Extract the [x, y] coordinate from the center of the cell holding the provided text.  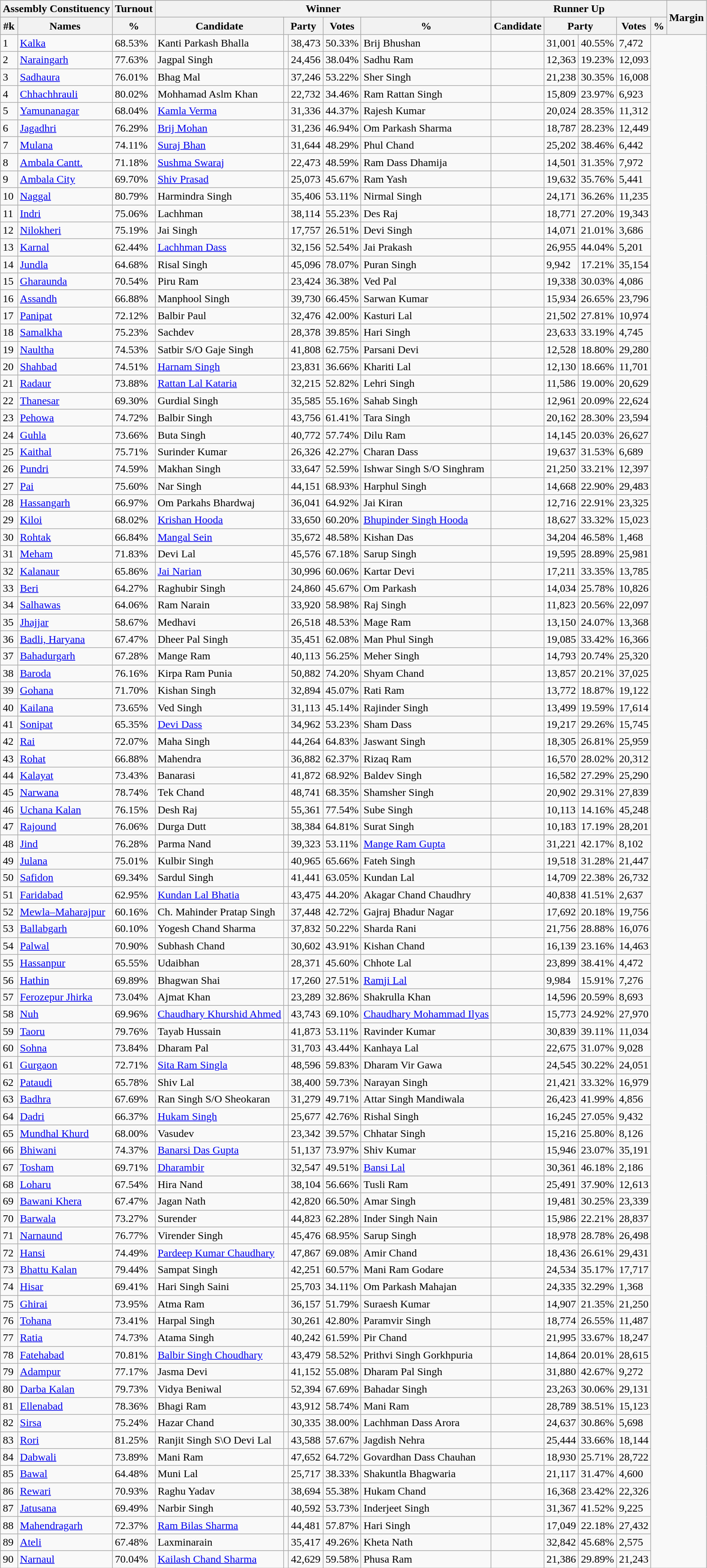
51.79% [342, 1304]
65.86% [134, 571]
Makhan Singh [219, 469]
39.57% [342, 1133]
49.51% [342, 1167]
Mange Ram [219, 656]
Pehowa [65, 418]
Sita Ram Singla [219, 1065]
Nar Singh [219, 486]
Kalayat [65, 776]
22,473 [306, 162]
64.72% [342, 1457]
7,972 [634, 162]
16,570 [561, 759]
32,215 [306, 384]
70.54% [134, 282]
76.77% [134, 1235]
Gajraj Bhadur Nagar [426, 912]
Suraesh Kumar [426, 1304]
26.55% [598, 1321]
40,838 [561, 895]
Ghirai [65, 1304]
Mohhamad Aslm Khan [219, 94]
Chaudhary Mohammad Ilyas [426, 1014]
13,772 [561, 690]
35,585 [306, 401]
73.88% [134, 384]
26,732 [634, 878]
28.89% [598, 554]
Runner Up [579, 9]
Dharambir [219, 1167]
Rishal Singh [426, 1116]
Puran Singh [426, 265]
Phusa Ram [426, 1559]
18,627 [561, 520]
20,902 [561, 793]
25,444 [561, 1440]
25,677 [306, 1116]
29,431 [634, 1252]
74 [9, 1286]
Ram Dass Dhamija [426, 162]
Pataudi [65, 1082]
19,756 [634, 912]
65.35% [134, 724]
14,907 [561, 1304]
55.38% [342, 1491]
89 [9, 1542]
44.37% [342, 111]
Jatusana [65, 1508]
25.78% [598, 588]
Kirpa Ram Punia [219, 673]
13,499 [561, 707]
77 [9, 1338]
25 [9, 452]
47,652 [306, 1457]
42,820 [306, 1201]
Narbir Singh [219, 1508]
Hassanpur [65, 963]
Bansi Lal [426, 1167]
33.66% [598, 1440]
41,873 [306, 1031]
13,150 [561, 622]
Sharda Rani [426, 929]
Hathin [65, 980]
Devi Lal [219, 554]
48.53% [342, 622]
6 [9, 128]
27.51% [342, 980]
52,394 [306, 1389]
21,421 [561, 1082]
13,857 [561, 673]
28.78% [598, 1235]
Shakrulla Khan [426, 997]
Muni Lal [219, 1474]
49 [9, 861]
73.97% [342, 1150]
30,996 [306, 571]
Darba Kalan [65, 1389]
1 [9, 43]
Names [65, 26]
Prithvi Singh Gorkhpuria [426, 1355]
71.83% [134, 554]
Rewari [65, 1491]
18,930 [561, 1457]
22,097 [634, 605]
10,826 [634, 588]
21,238 [561, 77]
57 [9, 997]
Balbir Singh [219, 418]
#k [9, 26]
Sachdev [219, 333]
29,483 [634, 486]
Faridabad [65, 895]
Chaudhary Khurshid Ahmed [219, 1014]
19,632 [561, 179]
26.61% [598, 1252]
64.68% [134, 265]
4,600 [634, 1474]
54 [9, 946]
26,627 [634, 435]
Sham Dass [426, 724]
69.49% [134, 1508]
32,842 [561, 1542]
Hazar Chand [219, 1423]
Om Parkahs Bhardwaj [219, 503]
Safidon [65, 878]
15,986 [561, 1218]
Govardhan Dass Chauhan [426, 1457]
Pir Chand [426, 1338]
Mundhal Khurd [65, 1133]
Sadhaura [65, 77]
Tohana [65, 1321]
22,624 [634, 401]
27.20% [598, 214]
Rajound [65, 827]
79.73% [134, 1389]
64.27% [134, 588]
34.46% [342, 94]
Raghubir Singh [219, 588]
Risal Singh [219, 265]
Mange Ram Gupta [426, 844]
Akagar Chand Chaudhry [426, 895]
Jai Kiran [426, 503]
Udaibhan [219, 963]
56.66% [342, 1184]
26,518 [306, 622]
69.71% [134, 1167]
Loharu [65, 1184]
3,686 [634, 231]
31.35% [598, 162]
16,979 [634, 1082]
Yamunanagar [65, 111]
40,592 [306, 1508]
74.72% [134, 418]
55,361 [306, 810]
68.53% [134, 43]
43,912 [306, 1406]
17,260 [306, 980]
60.16% [134, 912]
38,384 [306, 827]
Brij Bhushan [426, 43]
74.51% [134, 367]
Phul Chand [426, 145]
28 [9, 503]
21,117 [561, 1474]
Barwala [65, 1218]
32,476 [306, 316]
2,637 [634, 895]
5,441 [634, 179]
35,417 [306, 1542]
23.42% [598, 1491]
16,076 [634, 929]
41.51% [598, 895]
4,472 [634, 963]
Shiv Lal [219, 1082]
Turnout [134, 9]
14,034 [561, 588]
40,772 [306, 435]
12,397 [634, 469]
Balbir Paul [219, 316]
Krishan Hooda [219, 520]
Kalka [65, 43]
51,137 [306, 1150]
49.26% [342, 1542]
59.73% [342, 1082]
Ved Pal [426, 282]
45,576 [306, 554]
73.65% [134, 707]
60.20% [342, 520]
69.89% [134, 980]
Dadri [65, 1116]
Nuh [65, 1014]
47 [9, 827]
Om Parkash Sharma [426, 128]
35.76% [598, 179]
Virender Singh [219, 1235]
26.51% [342, 231]
42.67% [598, 1372]
22,675 [561, 1048]
36 [9, 639]
81.25% [134, 1440]
32,156 [306, 248]
Sushma Swaraj [219, 162]
77.17% [134, 1372]
11,701 [634, 367]
59.83% [342, 1065]
Uchana Kalan [65, 810]
12,130 [561, 367]
71 [9, 1235]
31,236 [306, 128]
Sonipat [65, 724]
33,647 [306, 469]
38 [9, 673]
35,672 [306, 537]
55.16% [342, 401]
66.50% [342, 1201]
68.04% [134, 111]
24,860 [306, 588]
19 [9, 350]
85 [9, 1474]
75.19% [134, 231]
21,243 [634, 1559]
30.35% [598, 77]
Jai Prakash [426, 248]
29 [9, 520]
7,472 [634, 43]
75.06% [134, 214]
21.01% [598, 231]
4 [9, 94]
80 [9, 1389]
22,326 [634, 1491]
37,246 [306, 77]
Pai [65, 486]
Harmindra Singh [219, 196]
2 [9, 60]
Kulbir Singh [219, 861]
20,024 [561, 111]
22.21% [598, 1218]
Mahendra [219, 759]
Tara Singh [426, 418]
Bahadar Singh [426, 1389]
Kheta Nath [426, 1542]
31,367 [561, 1508]
72 [9, 1252]
41 [9, 724]
Kanhaya Lal [426, 1048]
27.05% [598, 1116]
31,703 [306, 1048]
31.28% [598, 861]
28.35% [598, 111]
37,025 [634, 673]
Bhattu Kalan [65, 1269]
70.04% [134, 1559]
Atama Singh [219, 1338]
15,773 [561, 1014]
41,872 [306, 776]
11,487 [634, 1321]
66.45% [342, 299]
Kundan Lal Bhatia [219, 895]
19,217 [561, 724]
53.22% [342, 77]
43.91% [342, 946]
Narwana [65, 793]
22 [9, 401]
49.71% [342, 1099]
Brij Mohan [219, 128]
12,363 [561, 60]
74.20% [342, 673]
Jagadhri [65, 128]
Ram Rattan Singh [426, 94]
19.59% [598, 707]
Sube Singh [426, 810]
Bawani Khera [65, 1201]
10,183 [561, 827]
Attar Singh Mandiwala [426, 1099]
29.89% [598, 1559]
Mangal Sein [219, 537]
68 [9, 1184]
Mewla–Maharajpur [65, 912]
14,709 [561, 878]
58.52% [342, 1355]
Kamla Verma [219, 111]
Sher Singh [426, 77]
69.96% [134, 1014]
23,424 [306, 282]
Subhash Chand [219, 946]
38.04% [342, 60]
67.48% [134, 1542]
44.20% [342, 895]
Gharaunda [65, 282]
75.01% [134, 861]
20.21% [598, 673]
46.58% [598, 537]
56.25% [342, 656]
78.07% [342, 265]
Khariti Lal [426, 367]
40,965 [306, 861]
34.11% [342, 1286]
29.26% [598, 724]
42.76% [342, 1116]
Rajesh Kumar [426, 111]
20.03% [598, 435]
78.74% [134, 793]
76.16% [134, 673]
23,899 [561, 963]
Guhla [65, 435]
52.59% [342, 469]
Baroda [65, 673]
Tosham [65, 1167]
Assandh [65, 299]
38,694 [306, 1491]
Julana [65, 861]
60 [9, 1048]
72.07% [134, 741]
82 [9, 1423]
Assembly Constituency [56, 9]
41,152 [306, 1372]
71.18% [134, 162]
22.38% [598, 878]
Shakuntla Bhagwaria [426, 1474]
Kishan Singh [219, 690]
78.36% [134, 1406]
20,162 [561, 418]
Narnaul [65, 1559]
7 [9, 145]
Hisar [65, 1286]
11,823 [561, 605]
Kaithal [65, 452]
21.35% [598, 1304]
14,501 [561, 162]
28.30% [598, 418]
27,970 [634, 1014]
Sarwan Kumar [426, 299]
76.01% [134, 77]
20.09% [598, 401]
83 [9, 1440]
37,832 [306, 929]
69.10% [342, 1014]
4,856 [634, 1099]
39 [9, 690]
Inderjeet Singh [426, 1508]
21,447 [634, 861]
24,335 [561, 1286]
45 [9, 793]
59 [9, 1031]
21,995 [561, 1338]
13 [9, 248]
Ram Bilas Sharma [219, 1525]
64.48% [134, 1474]
66 [9, 1150]
44,264 [306, 741]
18,771 [561, 214]
74.53% [134, 350]
Om Parkash [426, 588]
38,114 [306, 214]
33.42% [598, 639]
73.66% [134, 435]
12 [9, 231]
Badhra [65, 1099]
Maha Singh [219, 741]
35 [9, 622]
Ferozepur Jhirka [65, 997]
20 [9, 367]
2,575 [634, 1542]
42.80% [342, 1321]
68.35% [342, 793]
Sardul Singh [219, 878]
30,602 [306, 946]
Dheer Pal Singh [219, 639]
12,528 [561, 350]
33.67% [598, 1338]
39.11% [598, 1031]
43,479 [306, 1355]
19.00% [598, 384]
Jundla [65, 265]
27.81% [598, 316]
Shiv Prasad [219, 179]
27.29% [598, 776]
25,491 [561, 1184]
14,596 [561, 997]
Hari Singh Saini [219, 1286]
3 [9, 77]
22.90% [598, 486]
61.59% [342, 1338]
30,335 [306, 1423]
29,131 [634, 1389]
9,225 [634, 1508]
24.92% [598, 1014]
15,946 [561, 1150]
76.15% [134, 810]
61.41% [342, 418]
65.78% [134, 1082]
30.03% [598, 282]
31,279 [306, 1099]
24,545 [561, 1065]
16,139 [561, 946]
Meher Singh [426, 656]
Indri [65, 214]
8,102 [634, 844]
30,261 [306, 1321]
39,730 [306, 299]
35,191 [634, 1150]
31,221 [561, 844]
24,637 [561, 1423]
35,451 [306, 639]
Mani Ram Godare [426, 1269]
Adampur [65, 1372]
9 [9, 179]
60.57% [342, 1269]
Amir Chand [426, 1252]
76 [9, 1321]
23.07% [598, 1150]
38.46% [598, 145]
14,145 [561, 435]
43,756 [306, 418]
10,113 [561, 810]
38.41% [598, 963]
19,085 [561, 639]
1,368 [634, 1286]
Ambala Cantt. [65, 162]
50.33% [342, 43]
Nirmal Singh [426, 196]
Beri [65, 588]
37,448 [306, 912]
Radaur [65, 384]
75.24% [134, 1423]
39,323 [306, 844]
28,201 [634, 827]
25,717 [306, 1474]
31,001 [561, 43]
43,743 [306, 1014]
19.23% [598, 60]
Hira Nand [219, 1184]
16,368 [561, 1491]
20.18% [598, 912]
Kundan Lal [426, 878]
79.76% [134, 1031]
74.73% [134, 1338]
28.88% [598, 929]
Ravinder Kumar [426, 1031]
Atma Ram [219, 1304]
Winner [323, 9]
6,442 [634, 145]
69.08% [342, 1252]
Thanesar [65, 401]
Man Phul Singh [426, 639]
Karnal [65, 248]
16,008 [634, 77]
Kailash Chand Sharma [219, 1559]
Shamsher Singh [426, 793]
19,637 [561, 452]
79.44% [134, 1269]
19,481 [561, 1201]
Paramvir Singh [426, 1321]
15 [9, 282]
46.18% [598, 1167]
42,629 [306, 1559]
18,978 [561, 1235]
24,051 [634, 1065]
Palwal [65, 946]
15.91% [598, 980]
80.02% [134, 94]
75.60% [134, 486]
34,204 [561, 537]
Jagdish Nehra [426, 1440]
74.59% [134, 469]
Ishwar Singh S/O Singhram [426, 469]
64 [9, 1116]
34,962 [306, 724]
Harnam Singh [219, 367]
71.70% [134, 690]
14,793 [561, 656]
Rohat [65, 759]
Ajmat Khan [219, 997]
28,789 [561, 1406]
Sirsa [65, 1423]
Manphool Singh [219, 299]
61 [9, 1065]
Buta Singh [219, 435]
Shiv Kumar [426, 1150]
4,745 [634, 333]
38,400 [306, 1082]
41,808 [306, 350]
30.22% [598, 1065]
45.60% [342, 963]
19,122 [634, 690]
53.23% [342, 724]
51 [9, 895]
73.41% [134, 1321]
23,325 [634, 503]
Samalkha [65, 333]
45,248 [634, 810]
Sampat Singh [219, 1269]
Hukam Chand [426, 1491]
45.07% [342, 690]
40 [9, 707]
24 [9, 435]
Pardeep Kumar Chaudhary [219, 1252]
50,882 [306, 673]
Sahab Singh [426, 401]
19,343 [634, 214]
69.41% [134, 1286]
Inder Singh Nain [426, 1218]
9,028 [634, 1048]
Narayan Singh [426, 1082]
41,441 [306, 878]
25,703 [306, 1286]
15,934 [561, 299]
Hassangarh [65, 503]
36,157 [306, 1304]
76.29% [134, 128]
Kalanaur [65, 571]
Ambala City [65, 179]
27,839 [634, 793]
18.66% [598, 367]
31,880 [561, 1372]
22.91% [598, 503]
45.14% [342, 707]
33 [9, 588]
14,668 [561, 486]
55.08% [342, 1372]
19,595 [561, 554]
52.54% [342, 248]
24.07% [598, 622]
Des Raj [426, 214]
Rohtak [65, 537]
15,216 [561, 1133]
33.21% [598, 469]
15,123 [634, 1406]
Ch. Mahinder Pratap Singh [219, 912]
32,547 [306, 1167]
52.82% [342, 384]
5 [9, 111]
11,312 [634, 111]
68.00% [134, 1133]
4,086 [634, 282]
23,289 [306, 997]
Surender [219, 1218]
48.29% [342, 145]
58 [9, 1014]
73.27% [134, 1218]
Chhote Lal [426, 963]
Vidya Beniwal [219, 1389]
Ram Narain [219, 605]
28.02% [598, 759]
75.71% [134, 452]
47,867 [306, 1252]
23,831 [306, 367]
30.25% [598, 1201]
8 [9, 162]
Suraj Bhan [219, 145]
73.89% [134, 1457]
Tek Chand [219, 793]
40.55% [598, 43]
13,785 [634, 571]
Jai Narian [219, 571]
23.97% [598, 94]
Surat Singh [426, 827]
15,745 [634, 724]
29,280 [634, 350]
11,034 [634, 1031]
25.80% [598, 1133]
12,613 [634, 1184]
58.67% [134, 622]
32.29% [598, 1286]
90 [9, 1559]
65 [9, 1133]
62.75% [342, 350]
20.01% [598, 1355]
Rati Ram [426, 690]
Harphul Singh [426, 486]
Ellenabad [65, 1406]
24,171 [561, 196]
20.59% [598, 997]
21,756 [561, 929]
Chhachhrauli [65, 94]
17,211 [561, 571]
38.00% [342, 1423]
73.04% [134, 997]
Bawal [65, 1474]
Jai Singh [219, 231]
Rai [65, 741]
40,242 [306, 1338]
Bahadurgarh [65, 656]
Dharam Pal Singh [426, 1372]
17,049 [561, 1525]
57.87% [342, 1525]
15,023 [634, 520]
22.18% [598, 1525]
45,476 [306, 1235]
36,041 [306, 503]
74.11% [134, 145]
41.52% [598, 1508]
8,693 [634, 997]
67 [9, 1167]
74.37% [134, 1150]
48,741 [306, 793]
44,151 [306, 486]
72.12% [134, 316]
Naraingarh [65, 60]
25,320 [634, 656]
10 [9, 196]
Rizaq Ram [426, 759]
6,689 [634, 452]
57.74% [342, 435]
Bhagwan Shai [219, 980]
53.73% [342, 1508]
Jasma Devi [219, 1372]
Baldev Singh [426, 776]
Tusli Ram [426, 1184]
Lachhman [219, 214]
45.68% [598, 1542]
75 [9, 1304]
Bhupinder Singh Hooda [426, 520]
70.81% [134, 1355]
17,614 [634, 707]
30.06% [598, 1389]
60.06% [342, 571]
68.92% [342, 776]
27 [9, 486]
23,342 [306, 1133]
69.34% [134, 878]
21,502 [561, 316]
11,586 [561, 384]
28,371 [306, 963]
87 [9, 1508]
65.55% [134, 963]
Jind [65, 844]
36.38% [342, 282]
55.23% [342, 214]
20.74% [598, 656]
20,629 [634, 384]
65.66% [342, 861]
Jagan Nath [219, 1201]
11 [9, 214]
Jagpal Singh [219, 60]
46.94% [342, 128]
31.07% [598, 1048]
32,894 [306, 690]
6,923 [634, 94]
Dharam Pal [219, 1048]
Ranjit Singh S\O Devi Lal [219, 1440]
19,338 [561, 282]
14.16% [598, 810]
40,113 [306, 656]
Kishan Das [426, 537]
26 [9, 469]
38,104 [306, 1184]
66.37% [134, 1116]
72.37% [134, 1525]
88 [9, 1525]
35.17% [598, 1269]
17 [9, 316]
48.59% [342, 162]
Gurgaon [65, 1065]
19,518 [561, 861]
26.81% [598, 741]
Shyam Chand [426, 673]
Naggal [65, 196]
12,449 [634, 128]
Medhavi [219, 622]
5,201 [634, 248]
24,456 [306, 60]
30,361 [561, 1167]
15,809 [561, 94]
Gohana [65, 690]
12,716 [561, 503]
25,959 [634, 741]
80.79% [134, 196]
20,312 [634, 759]
26.65% [598, 299]
Amar Singh [426, 1201]
1,468 [634, 537]
2,186 [634, 1167]
26,955 [561, 248]
Desh Raj [219, 810]
Gurdial Singh [219, 401]
9,432 [634, 1116]
70.90% [134, 946]
33,650 [306, 520]
36.66% [342, 367]
31.53% [598, 452]
77.54% [342, 810]
44 [9, 776]
Sohna [65, 1048]
25,290 [634, 776]
66.97% [134, 503]
64.81% [342, 827]
16 [9, 299]
76.06% [134, 827]
84 [9, 1457]
23,633 [561, 333]
27,432 [634, 1525]
Kanti Parkash Bhalla [219, 43]
67.54% [134, 1184]
44,823 [306, 1218]
43,475 [306, 895]
31,113 [306, 707]
62 [9, 1082]
70 [9, 1218]
18 [9, 333]
42.00% [342, 316]
73.43% [134, 776]
Kartar Devi [426, 571]
12,093 [634, 60]
69.70% [134, 179]
43.44% [342, 1048]
35,154 [634, 265]
Charan Dass [426, 452]
23,263 [561, 1389]
43,588 [306, 1440]
Ram Yash [426, 179]
Raghu Yadav [219, 1491]
Kasturi Lal [426, 316]
Rajinder Singh [426, 707]
44,481 [306, 1525]
78 [9, 1355]
Mahendragarh [65, 1525]
Jhajjar [65, 622]
Ateli [65, 1542]
Naultha [65, 350]
14,864 [561, 1355]
56 [9, 980]
16,245 [561, 1116]
38,473 [306, 43]
Jaswant Singh [426, 741]
53 [9, 929]
9,984 [561, 980]
Ved Singh [219, 707]
64.83% [342, 741]
23.16% [598, 946]
Pundri [65, 469]
39.85% [342, 333]
Narnaund [65, 1235]
31,336 [306, 111]
17,692 [561, 912]
26,498 [634, 1235]
Ran Singh S/O Sheokaran [219, 1099]
66.84% [134, 537]
Lachhman Dass [219, 248]
42.27% [342, 452]
8,126 [634, 1133]
Kailana [65, 707]
7,276 [634, 980]
Devi Dass [219, 724]
18,774 [561, 1321]
11,235 [634, 196]
Devi Singh [426, 231]
Ballabgarh [65, 929]
38.51% [598, 1406]
Fatehabad [65, 1355]
62.08% [342, 639]
Margin [686, 17]
35,406 [306, 196]
62.28% [342, 1218]
50 [9, 878]
30,839 [561, 1031]
33.19% [598, 333]
86 [9, 1491]
24,534 [561, 1269]
46 [9, 810]
Dabwali [65, 1457]
31 [9, 554]
17,717 [634, 1269]
42,251 [306, 1269]
Laxminarain [219, 1542]
Salhawas [65, 605]
48 [9, 844]
Piru Ram [219, 282]
62.37% [342, 759]
48,596 [306, 1065]
76.28% [134, 844]
Ratia [65, 1338]
38.33% [342, 1474]
55 [9, 963]
64.06% [134, 605]
13,368 [634, 622]
28.23% [598, 128]
18.87% [598, 690]
Durga Dutt [219, 827]
Satbir S/O Gaje Singh [219, 350]
72.71% [134, 1065]
25,073 [306, 179]
48.58% [342, 537]
30.86% [598, 1423]
17.21% [598, 265]
Vasudev [219, 1133]
14,463 [634, 946]
68.95% [342, 1235]
32 [9, 571]
Hukam Singh [219, 1116]
22,732 [306, 94]
26,423 [561, 1099]
14,071 [561, 231]
36,882 [306, 759]
Banarsi Das Gupta [219, 1150]
62.44% [134, 248]
18,436 [561, 1252]
25,981 [634, 554]
23,796 [634, 299]
69.30% [134, 401]
14 [9, 265]
42.72% [342, 912]
73.84% [134, 1048]
44.04% [598, 248]
67.28% [134, 656]
Fateh Singh [426, 861]
Badli, Haryana [65, 639]
63 [9, 1099]
74.49% [134, 1252]
57.67% [342, 1440]
28,837 [634, 1218]
Ramji Lal [426, 980]
Panipat [65, 316]
Chhatar Singh [426, 1133]
31.47% [598, 1474]
18,787 [561, 128]
58.98% [342, 605]
68.02% [134, 520]
Lachhman Dass Arora [426, 1423]
Parsani Devi [426, 350]
17,757 [306, 231]
Raj Singh [426, 605]
Bhagi Ram [219, 1406]
68.93% [342, 486]
21 [9, 384]
Taoru [65, 1031]
9,272 [634, 1372]
Parma Nand [219, 844]
Balbir Singh Choudhary [219, 1355]
Bhag Mal [219, 77]
26,326 [306, 452]
50.22% [342, 929]
17.19% [598, 827]
25,202 [561, 145]
Shahbad [65, 367]
Sadhu Ram [426, 60]
64.92% [342, 503]
59.58% [342, 1559]
Meham [65, 554]
37 [9, 656]
28,615 [634, 1355]
Dharam Vir Gawa [426, 1065]
60.10% [134, 929]
12,961 [561, 401]
Mage Ram [426, 622]
73.95% [134, 1304]
16,582 [561, 776]
Dilu Ram [426, 435]
Nilokheri [65, 231]
30 [9, 537]
75.23% [134, 333]
Harpal Singh [219, 1321]
18,305 [561, 741]
33.35% [598, 571]
23,339 [634, 1201]
23,594 [634, 418]
32.86% [342, 997]
63.05% [342, 878]
Mulana [65, 145]
25.71% [598, 1457]
18.80% [598, 350]
73 [9, 1269]
Rattan Lal Kataria [219, 384]
81 [9, 1406]
18,144 [634, 1440]
20.56% [598, 605]
36.26% [598, 196]
42.17% [598, 844]
29.31% [598, 793]
23 [9, 418]
37.90% [598, 1184]
10,974 [634, 316]
Yogesh Chand Sharma [219, 929]
16,366 [634, 639]
62.95% [134, 895]
77.63% [134, 60]
67.18% [342, 554]
41.99% [598, 1099]
Bhiwani [65, 1150]
58.74% [342, 1406]
45,096 [306, 265]
Kishan Chand [426, 946]
Rori [65, 1440]
52 [9, 912]
79 [9, 1372]
Kiloi [65, 520]
Tayab Hussain [219, 1031]
43 [9, 759]
69 [9, 1201]
31,644 [306, 145]
28,378 [306, 333]
Om Parkash Mahajan [426, 1286]
34 [9, 605]
21,386 [561, 1559]
28,722 [634, 1457]
33,920 [306, 605]
Banarasi [219, 776]
9,942 [561, 265]
Hansi [65, 1252]
18,247 [634, 1338]
Lehri Singh [426, 384]
Surinder Kumar [219, 452]
5,698 [634, 1423]
70.93% [134, 1491]
42 [9, 741]
